Identify which cell holds the provided text, then report its [X, Y] central coordinate. 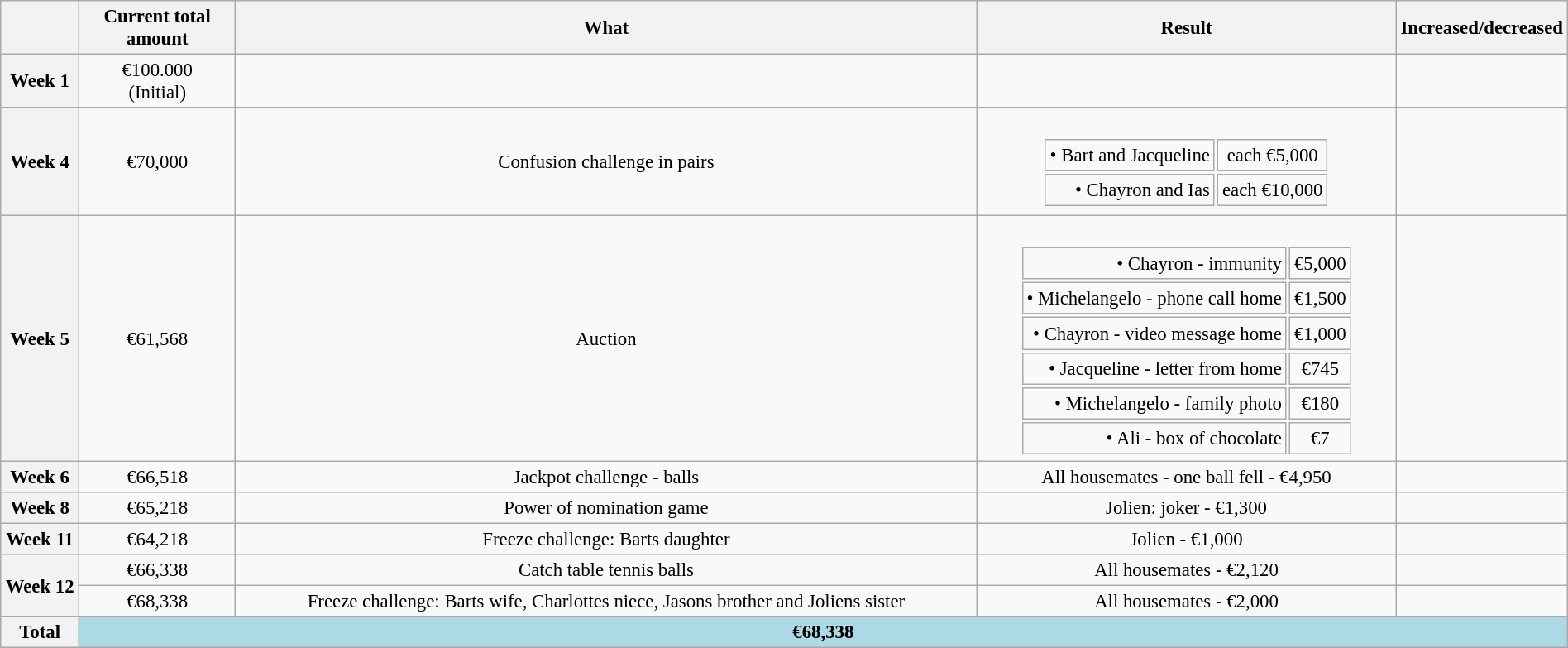
All housemates - €2,120 [1186, 570]
Freeze challenge: Barts wife, Charlottes niece, Jasons brother and Joliens sister [606, 601]
All housemates - one ball fell - €4,950 [1186, 477]
Power of nomination game [606, 508]
€7 [1320, 439]
Result [1186, 28]
Week 11 [40, 539]
€64,218 [157, 539]
€66,518 [157, 477]
• Bart and Jacqueline [1130, 156]
€1,000 [1320, 333]
each €5,000 [1273, 156]
• Michelangelo - family photo [1154, 404]
Week 5 [40, 338]
Week 1 [40, 81]
Increased/decreased [1482, 28]
Week 6 [40, 477]
Jolien - €1,000 [1186, 539]
Total [40, 632]
• Bart and Jacqueline each €5,000 • Chayron and Ias each €10,000 [1186, 162]
Freeze challenge: Barts daughter [606, 539]
Jackpot challenge - balls [606, 477]
€61,568 [157, 338]
€66,338 [157, 570]
€70,000 [157, 162]
Week 12 [40, 586]
Week 4 [40, 162]
• Ali - box of chocolate [1154, 439]
• Michelangelo - phone call home [1154, 298]
• Chayron - video message home [1154, 333]
Current total amount [157, 28]
Confusion challenge in pairs [606, 162]
€5,000 [1320, 263]
each €10,000 [1273, 190]
€180 [1320, 404]
Auction [606, 338]
• Jacqueline - letter from home [1154, 367]
Week 8 [40, 508]
Jolien: joker - €1,300 [1186, 508]
€100.000(Initial) [157, 81]
What [606, 28]
€65,218 [157, 508]
€745 [1320, 367]
Catch table tennis balls [606, 570]
• Chayron and Ias [1130, 190]
• Chayron - immunity [1154, 263]
All housemates - €2,000 [1186, 601]
€1,500 [1320, 298]
